For the text-containing cell, return its midpoint in (X, Y) coordinate format. 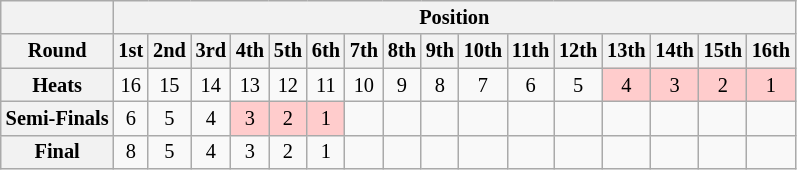
9th (440, 51)
13th (626, 51)
15th (723, 51)
5th (288, 51)
8th (402, 51)
Heats (58, 85)
7th (364, 51)
14 (211, 85)
15 (170, 85)
3rd (211, 51)
14th (674, 51)
9 (402, 85)
10 (364, 85)
1st (132, 51)
12 (288, 85)
12th (578, 51)
6th (326, 51)
7 (483, 85)
16 (132, 85)
11th (530, 51)
2nd (170, 51)
Position (455, 17)
4th (250, 51)
Round (58, 51)
11 (326, 85)
16th (771, 51)
Semi-Finals (58, 118)
13 (250, 85)
10th (483, 51)
Final (58, 152)
